Determine the [X, Y] coordinate at the center of the cell enclosing the given text.  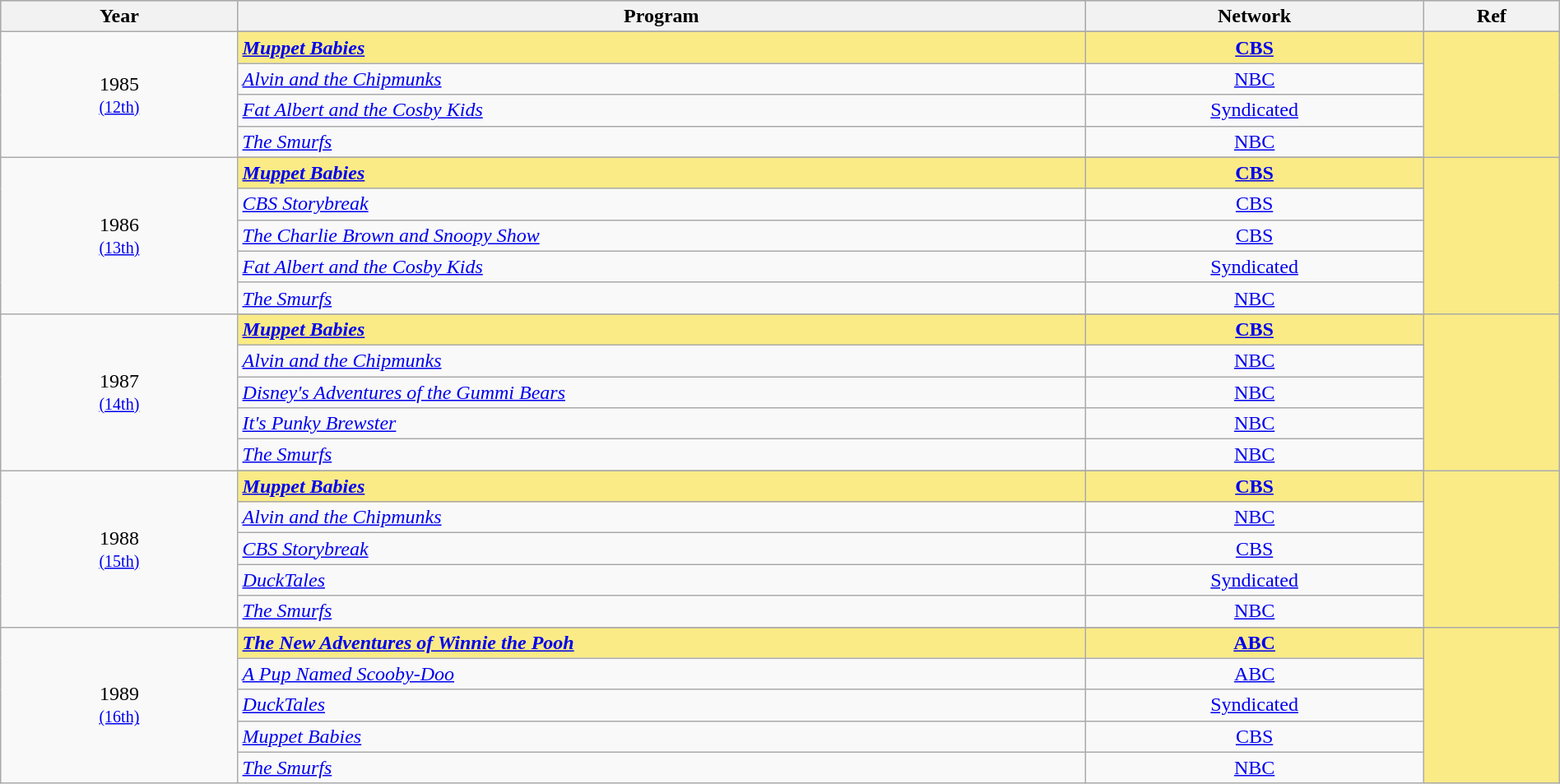
1987 (14th) [119, 392]
Year [119, 16]
Disney's Adventures of the Gummi Bears [662, 392]
1986 (13th) [119, 235]
1989 (16th) [119, 705]
A Pup Named Scooby-Doo [662, 674]
Program [662, 16]
1988 (15th) [119, 549]
Ref [1491, 16]
It's Punky Brewster [662, 424]
Network [1255, 16]
1985 (12th) [119, 95]
The New Adventures of Winnie the Pooh [662, 643]
The Charlie Brown and Snoopy Show [662, 235]
